For the text-containing cell, return its midpoint in [X, Y] coordinate format. 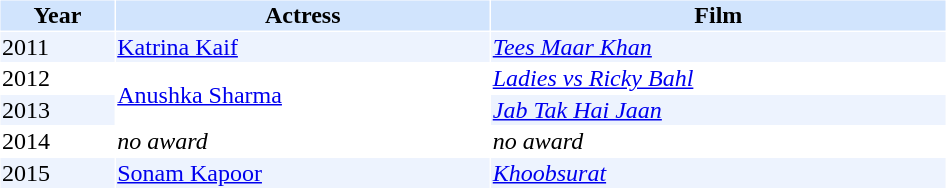
2013 [57, 110]
Anushka Sharma [303, 95]
Year [57, 15]
2014 [57, 141]
Ladies vs Ricky Bahl [718, 79]
Actress [303, 15]
Khoobsurat [718, 173]
Katrina Kaif [303, 47]
Jab Tak Hai Jaan [718, 110]
Tees Maar Khan [718, 47]
2011 [57, 47]
Sonam Kapoor [303, 173]
2015 [57, 173]
2012 [57, 79]
Film [718, 15]
